Locate the cell with the specified text and output its [x, y] center coordinate. 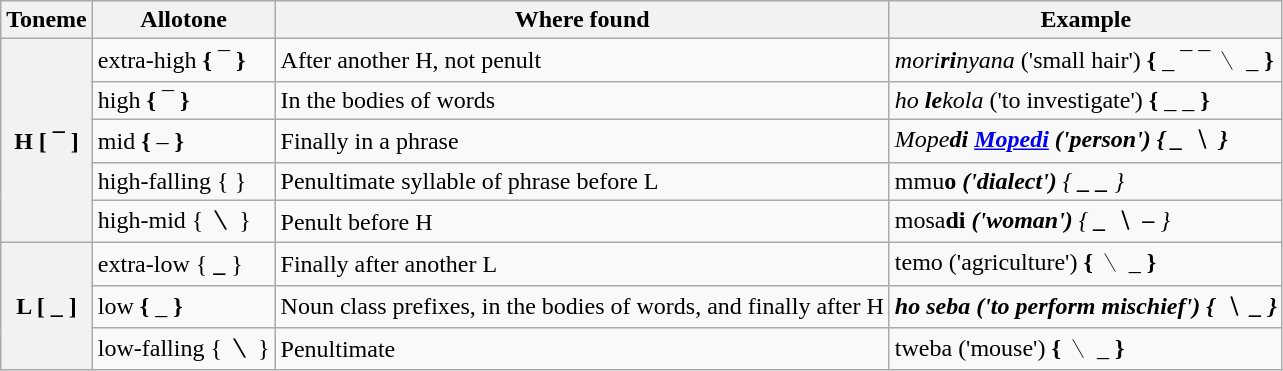
low { _ } [184, 306]
extra-high { ¯ } [184, 60]
Example [1086, 20]
high { ¯ } [184, 100]
Toneme [47, 20]
tweba ('mouse') { ﹨ _ } [1086, 350]
In the bodies of words [582, 100]
ho lekola ('to investigate') { _ _ } [1086, 100]
Where found [582, 20]
mosadi ('woman') { _ ﹨ – } [1086, 222]
L [ _ ] [47, 307]
H [ ¯ ] [47, 141]
ho seba ('to perform mischief') { ﹨ _ } [1086, 306]
Allotone [184, 20]
Penultimate [582, 350]
Finally after another L [582, 264]
low-falling { ﹨ } [184, 350]
Penultimate syllable of phrase before L [582, 181]
Mopedi Mopedi ('person') { _ ﹨ } [1086, 140]
high-falling { } [184, 181]
Penult before H [582, 222]
Finally in a phrase [582, 140]
temo ('agriculture') { ﹨ _ } [1086, 264]
extra-low { _ } [184, 264]
high-mid { ﹨ } [184, 222]
mmuo ('dialect') { _ _ } [1086, 181]
moririnyana ('small hair') { _ ¯ ¯ ﹨ _ } [1086, 60]
After another H, not penult [582, 60]
Noun class prefixes, in the bodies of words, and finally after H [582, 306]
mid { – } [184, 140]
